Identify which cell holds the provided text, then report its [x, y] central coordinate. 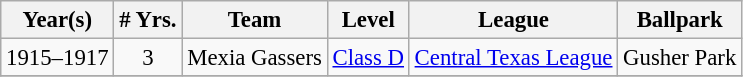
Gusher Park [680, 58]
Class D [368, 58]
# Yrs. [148, 20]
League [513, 20]
1915–1917 [58, 58]
Year(s) [58, 20]
Ballpark [680, 20]
Central Texas League [513, 58]
3 [148, 58]
Team [254, 20]
Mexia Gassers [254, 58]
Level [368, 20]
